Determine the [x, y] coordinate at the center of the cell enclosing the given text.  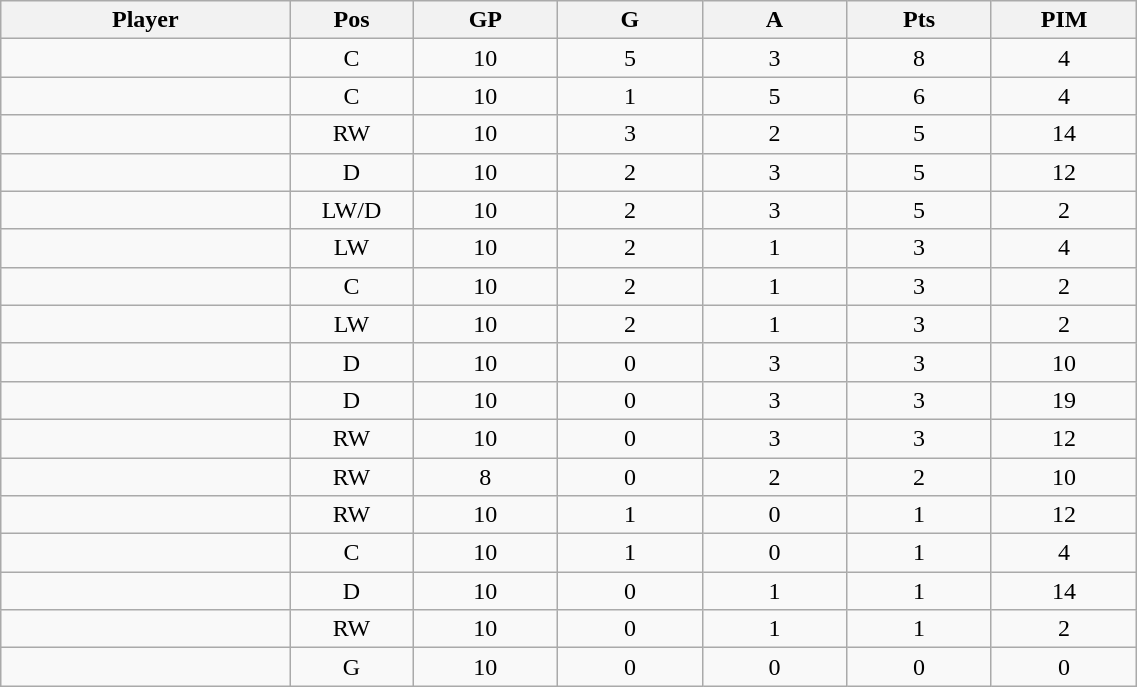
A [774, 20]
Player [146, 20]
Pts [920, 20]
GP [486, 20]
LW/D [352, 210]
PIM [1064, 20]
Pos [352, 20]
19 [1064, 400]
6 [920, 96]
